For the text-containing cell, return its midpoint in (X, Y) coordinate format. 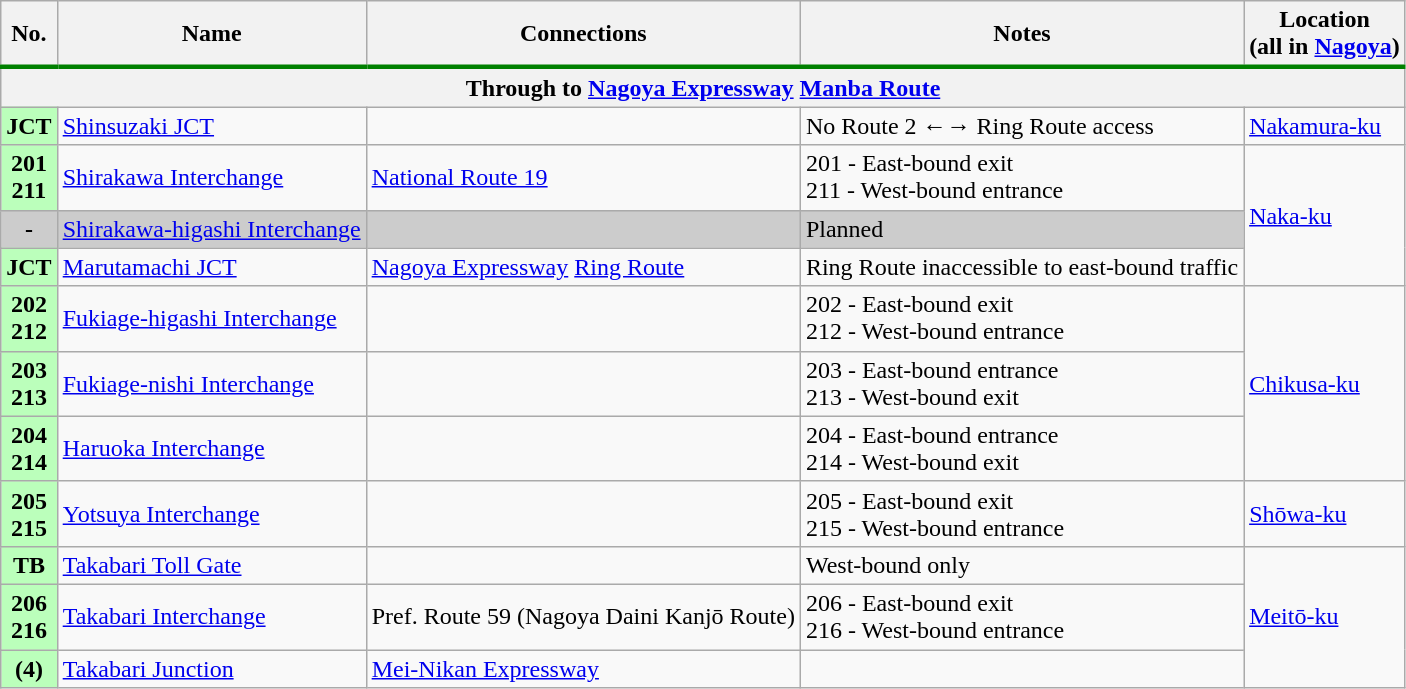
203 - East-bound entrance213 - West-bound exit (1022, 384)
Meitō-ku (1325, 616)
206216 (29, 616)
Shirakawa Interchange (212, 178)
Pref. Route 59 (Nagoya Daini Kanjō Route) (583, 616)
No Route 2 ←→ Ring Route access (1022, 126)
202 - East-bound exit212 - West-bound entrance (1022, 318)
National Route 19 (583, 178)
Name (212, 34)
Nagoya Expressway Ring Route (583, 267)
201 - East-bound exit211 - West-bound entrance (1022, 178)
Yotsuya Interchange (212, 514)
Chikusa-ku (1325, 384)
Connections (583, 34)
Haruoka Interchange (212, 448)
Takabari Interchange (212, 616)
Planned (1022, 229)
Shōwa-ku (1325, 514)
Fukiage-higashi Interchange (212, 318)
205215 (29, 514)
205 - East-bound exit215 - West-bound entrance (1022, 514)
Naka-ku (1325, 216)
Shinsuzaki JCT (212, 126)
Through to Nagoya Expressway Manba Route (704, 87)
Nakamura-ku (1325, 126)
204 - East-bound entrance214 - West-bound exit (1022, 448)
201211 (29, 178)
Location(all in Nagoya) (1325, 34)
Ring Route inaccessible to east-bound traffic (1022, 267)
TB (29, 565)
- (29, 229)
Fukiage-nishi Interchange (212, 384)
(4) (29, 669)
Notes (1022, 34)
Takabari Toll Gate (212, 565)
West-bound only (1022, 565)
203213 (29, 384)
Marutamachi JCT (212, 267)
Shirakawa-higashi Interchange (212, 229)
Mei-Nikan Expressway (583, 669)
206 - East-bound exit216 - West-bound entrance (1022, 616)
202212 (29, 318)
204214 (29, 448)
Takabari Junction (212, 669)
No. (29, 34)
